Capture the cell that displays the provided text and extract its [x, y] central coordinate. 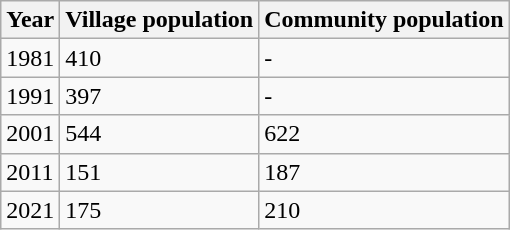
Year [30, 20]
210 [384, 210]
Village population [160, 20]
1991 [30, 96]
2011 [30, 172]
151 [160, 172]
175 [160, 210]
397 [160, 96]
622 [384, 134]
2001 [30, 134]
1981 [30, 58]
544 [160, 134]
410 [160, 58]
187 [384, 172]
2021 [30, 210]
Community population [384, 20]
